For the text-containing cell, return its midpoint in [x, y] coordinate format. 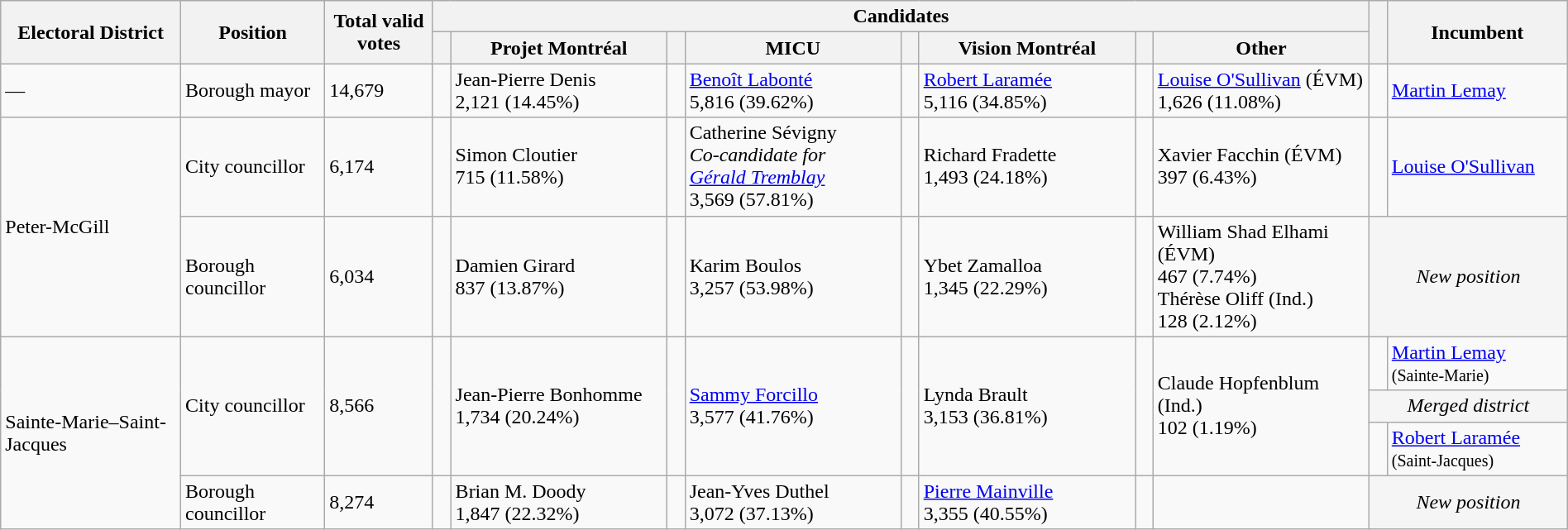
Lynda Brault3,153 (36.81%) [1027, 406]
Jean-Pierre Denis2,121 (14.45%) [559, 91]
MICU [792, 48]
Incumbent [1477, 32]
Ybet Zamalloa1,345 (22.29%) [1027, 276]
14,679 [379, 91]
Peter-McGill [91, 227]
Electoral District [91, 32]
Projet Montréal [559, 48]
Jean-Yves Duthel3,072 (37.13%) [792, 503]
William Shad Elhami (ÉVM)467 (7.74%)Thérèse Oliff (Ind.)128 (2.12%) [1260, 276]
Robert Laramée5,116 (34.85%) [1027, 91]
Karim Boulos3,257 (53.98%) [792, 276]
Simon Cloutier715 (11.58%) [559, 167]
6,034 [379, 276]
Martin Lemay(Sainte-Marie) [1477, 364]
Claude Hopfenblum (Ind.)102 (1.19%) [1260, 406]
Damien Girard837 (13.87%) [559, 276]
Richard Fradette1,493 (24.18%) [1027, 167]
Sainte-Marie–Saint-Jacques [91, 433]
Catherine SévignyCo-candidate forGérald Tremblay3,569 (57.81%) [792, 167]
Louise O'Sullivan [1477, 167]
Louise O'Sullivan (ÉVM)1,626 (11.08%) [1260, 91]
— [91, 91]
Jean-Pierre Bonhomme1,734 (20.24%) [559, 406]
Total valid votes [379, 32]
8,566 [379, 406]
Robert Laramée(Saint-Jacques) [1477, 448]
Other [1260, 48]
6,174 [379, 167]
Martin Lemay [1477, 91]
Benoît Labonté5,816 (39.62%) [792, 91]
Position [253, 32]
Merged district [1469, 406]
Candidates [901, 17]
Pierre Mainville3,355 (40.55%) [1027, 503]
8,274 [379, 503]
Brian M. Doody1,847 (22.32%) [559, 503]
Sammy Forcillo3,577 (41.76%) [792, 406]
Borough mayor [253, 91]
Vision Montréal [1027, 48]
Xavier Facchin (ÉVM)397 (6.43%) [1260, 167]
